Pinpoint the cell where the given text exists, returning its (x, y) midpoint coordinate. 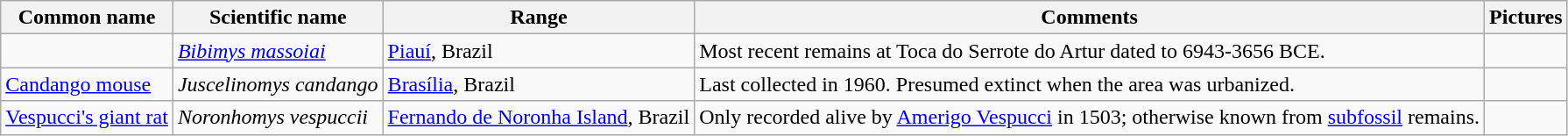
Pictures (1526, 18)
Most recent remains at Toca do Serrote do Artur dated to 6943-3656 BCE. (1090, 51)
Scientific name (278, 18)
Fernando de Noronha Island, Brazil (539, 118)
Only recorded alive by Amerigo Vespucci in 1503; otherwise known from subfossil remains. (1090, 118)
Brasília, Brazil (539, 84)
Common name (88, 18)
Comments (1090, 18)
Juscelinomys candango (278, 84)
Last collected in 1960. Presumed extinct when the area was urbanized. (1090, 84)
Piauí, Brazil (539, 51)
Noronhomys vespuccii (278, 118)
Candango mouse (88, 84)
Vespucci's giant rat (88, 118)
Range (539, 18)
Bibimys massoiai (278, 51)
